For the text-containing cell, return its midpoint in (x, y) coordinate format. 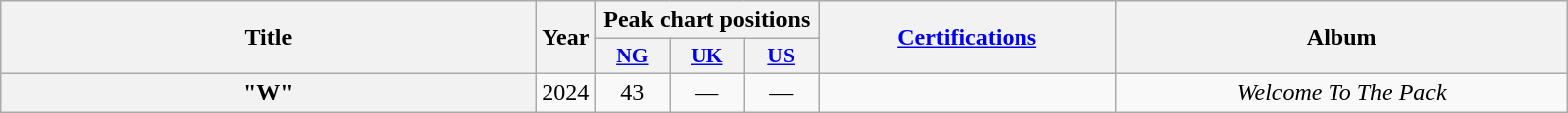
NG (632, 56)
Welcome To The Pack (1341, 92)
Title (268, 38)
Album (1341, 38)
2024 (566, 92)
UK (707, 56)
US (781, 56)
"W" (268, 92)
43 (632, 92)
Year (566, 38)
Certifications (968, 38)
Peak chart positions (707, 20)
